Capture the cell that displays the provided text and extract its (X, Y) central coordinate. 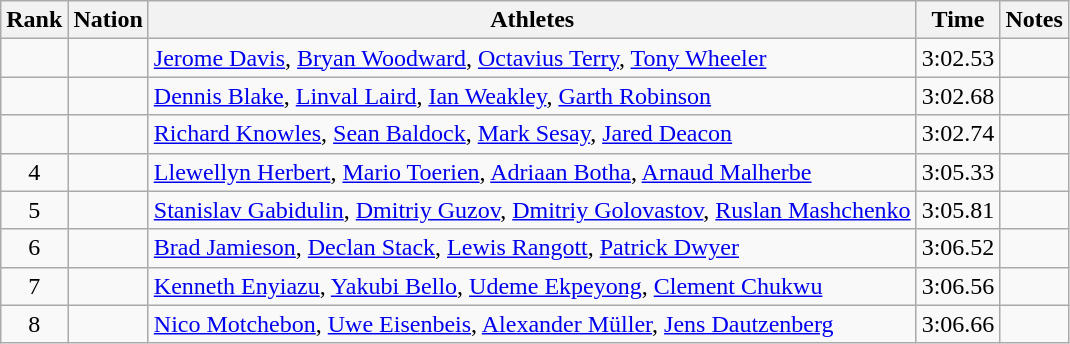
6 (34, 248)
3:02.53 (958, 58)
Richard Knowles, Sean Baldock, Mark Sesay, Jared Deacon (532, 134)
Kenneth Enyiazu, Yakubi Bello, Udeme Ekpeyong, Clement Chukwu (532, 286)
7 (34, 286)
Llewellyn Herbert, Mario Toerien, Adriaan Botha, Arnaud Malherbe (532, 172)
Stanislav Gabidulin, Dmitriy Guzov, Dmitriy Golovastov, Ruslan Mashchenko (532, 210)
8 (34, 324)
Dennis Blake, Linval Laird, Ian Weakley, Garth Robinson (532, 96)
3:02.68 (958, 96)
3:05.33 (958, 172)
3:06.66 (958, 324)
3:05.81 (958, 210)
Brad Jamieson, Declan Stack, Lewis Rangott, Patrick Dwyer (532, 248)
Notes (1034, 20)
3:06.56 (958, 286)
Rank (34, 20)
5 (34, 210)
3:02.74 (958, 134)
Nation (108, 20)
Jerome Davis, Bryan Woodward, Octavius Terry, Tony Wheeler (532, 58)
Nico Motchebon, Uwe Eisenbeis, Alexander Müller, Jens Dautzenberg (532, 324)
3:06.52 (958, 248)
4 (34, 172)
Athletes (532, 20)
Time (958, 20)
